Provide the [X, Y] coordinate of the cell's center where the given text is located.  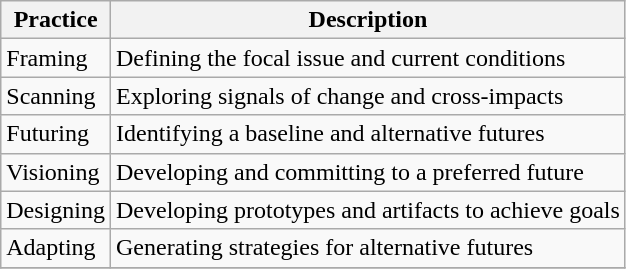
Framing [56, 58]
Generating strategies for alternative futures [368, 248]
Practice [56, 20]
Description [368, 20]
Futuring [56, 134]
Visioning [56, 172]
Developing and committing to a preferred future [368, 172]
Exploring signals of change and cross-impacts [368, 96]
Identifying a baseline and alternative futures [368, 134]
Developing prototypes and artifacts to achieve goals [368, 210]
Scanning [56, 96]
Designing [56, 210]
Defining the focal issue and current conditions [368, 58]
Adapting [56, 248]
